Identify which cell holds the provided text, then report its (X, Y) central coordinate. 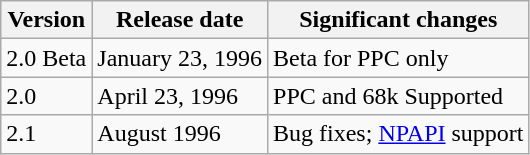
August 1996 (180, 134)
January 23, 1996 (180, 58)
2.1 (46, 134)
PPC and 68k Supported (399, 96)
2.0 (46, 96)
April 23, 1996 (180, 96)
Beta for PPC only (399, 58)
2.0 Beta (46, 58)
Significant changes (399, 20)
Bug fixes; NPAPI support (399, 134)
Release date (180, 20)
Version (46, 20)
